From the cell containing the given text, extract its center point as (x, y) coordinate. 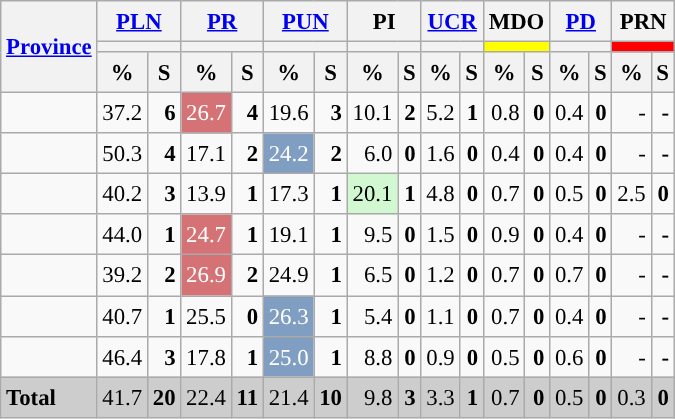
PD (581, 22)
39.2 (122, 276)
0.3 (632, 398)
41.7 (122, 398)
4.8 (440, 194)
26.3 (288, 316)
19.6 (288, 114)
9.8 (372, 398)
Province (49, 47)
PRN (643, 22)
PR (222, 22)
Total (49, 398)
50.3 (122, 154)
6 (164, 114)
5.4 (372, 316)
46.4 (122, 356)
3.3 (440, 398)
17.1 (206, 154)
0.8 (504, 114)
9.5 (372, 234)
1.1 (440, 316)
6.5 (372, 276)
20 (164, 398)
11 (247, 398)
10.1 (372, 114)
26.7 (206, 114)
37.2 (122, 114)
PUN (305, 22)
1.5 (440, 234)
MDO (516, 22)
20.1 (372, 194)
0.6 (570, 356)
26.9 (206, 276)
25.0 (288, 356)
24.9 (288, 276)
21.4 (288, 398)
1.6 (440, 154)
22.4 (206, 398)
8.8 (372, 356)
17.8 (206, 356)
24.2 (288, 154)
44.0 (122, 234)
6.0 (372, 154)
25.5 (206, 316)
5.2 (440, 114)
40.7 (122, 316)
PI (384, 22)
24.7 (206, 234)
19.1 (288, 234)
17.3 (288, 194)
UCR (452, 22)
PLN (139, 22)
1.2 (440, 276)
2.5 (632, 194)
13.9 (206, 194)
40.2 (122, 194)
10 (330, 398)
